Return the [X, Y] coordinate for the center point of the cell that contains the specified text.  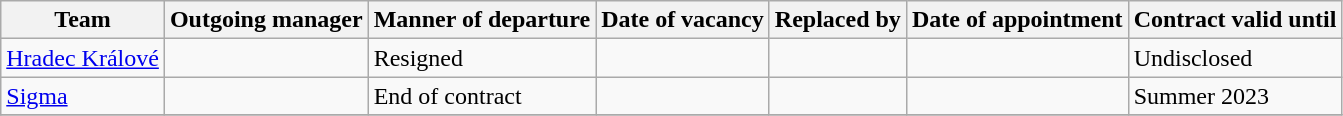
End of contract [482, 96]
Contract valid until [1235, 20]
Date of appointment [1017, 20]
Date of vacancy [683, 20]
Undisclosed [1235, 58]
Resigned [482, 58]
Outgoing manager [266, 20]
Hradec Králové [83, 58]
Sigma [83, 96]
Summer 2023 [1235, 96]
Team [83, 20]
Replaced by [838, 20]
Manner of departure [482, 20]
